Identify which cell holds the provided text, then report its [x, y] central coordinate. 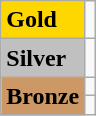
Gold [43, 20]
Bronze [43, 96]
Silver [43, 58]
